Search for the cell housing the specified text and yield its (x, y) center coordinate. 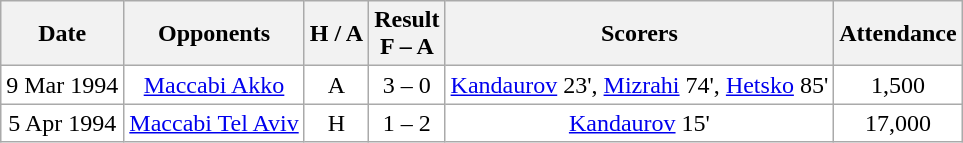
ResultF – A (407, 34)
Maccabi Akko (214, 85)
17,000 (898, 123)
Kandaurov 15' (640, 123)
9 Mar 1994 (62, 85)
Date (62, 34)
H / A (336, 34)
H (336, 123)
5 Apr 1994 (62, 123)
Kandaurov 23', Mizrahi 74', Hetsko 85' (640, 85)
3 – 0 (407, 85)
Maccabi Tel Aviv (214, 123)
Attendance (898, 34)
Opponents (214, 34)
1,500 (898, 85)
Scorers (640, 34)
A (336, 85)
1 – 2 (407, 123)
